Extract the [x, y] coordinate from the center of the cell holding the provided text.  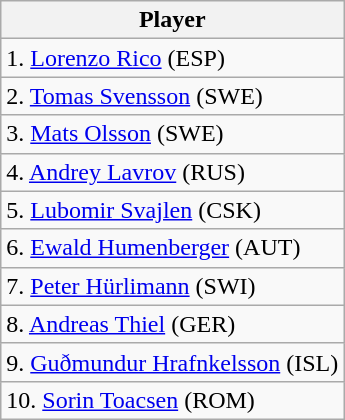
4. Andrey Lavrov (RUS) [172, 172]
9. Guðmundur Hrafnkelsson (ISL) [172, 362]
Player [172, 20]
10. Sorin Toacsen (ROM) [172, 400]
7. Peter Hürlimann (SWI) [172, 286]
8. Andreas Thiel (GER) [172, 324]
2. Tomas Svensson (SWE) [172, 96]
3. Mats Olsson (SWE) [172, 134]
1. Lorenzo Rico (ESP) [172, 58]
5. Lubomir Svajlen (CSK) [172, 210]
6. Ewald Humenberger (AUT) [172, 248]
